Return the (x, y) coordinate for the center point of the cell that contains the specified text.  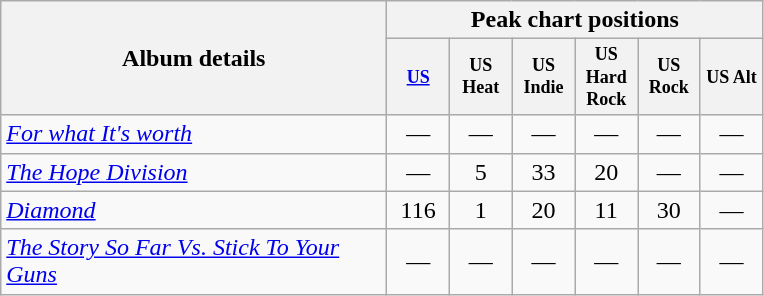
5 (480, 172)
US Heat (480, 77)
116 (418, 210)
US (418, 77)
33 (544, 172)
30 (670, 210)
The Story So Far Vs. Stick To Your Guns (194, 262)
Album details (194, 58)
For what It's worth (194, 134)
Peak chart positions (575, 20)
US Hard Rock (606, 77)
11 (606, 210)
US Alt (732, 77)
US Indie (544, 77)
US Rock (670, 77)
The Hope Division (194, 172)
Diamond (194, 210)
1 (480, 210)
